Detect which cell encompasses the target text, then output its (X, Y) center coordinate. 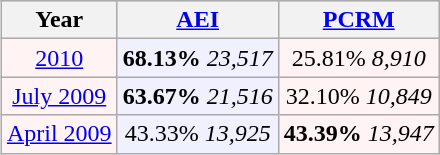
32.10% 10,849 (358, 96)
25.81% 8,910 (358, 58)
68.13% 23,517 (198, 58)
63.67% 21,516 (198, 96)
April 2009 (59, 134)
43.33% 13,925 (198, 134)
PCRM (358, 20)
2010 (59, 58)
43.39% 13,947 (358, 134)
AEI (198, 20)
Year (59, 20)
July 2009 (59, 96)
